Return (X, Y) of the center of cell containing provided text 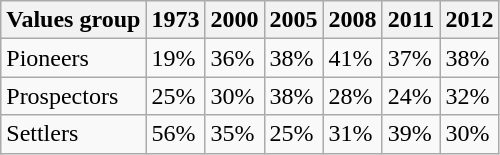
36% (234, 58)
2012 (470, 20)
2000 (234, 20)
41% (352, 58)
56% (176, 134)
2005 (294, 20)
1973 (176, 20)
Pioneers (74, 58)
19% (176, 58)
Prospectors (74, 96)
Settlers (74, 134)
Values group (74, 20)
28% (352, 96)
35% (234, 134)
37% (411, 58)
31% (352, 134)
24% (411, 96)
2008 (352, 20)
32% (470, 96)
39% (411, 134)
2011 (411, 20)
